Identify which cell holds the provided text, then report its (x, y) central coordinate. 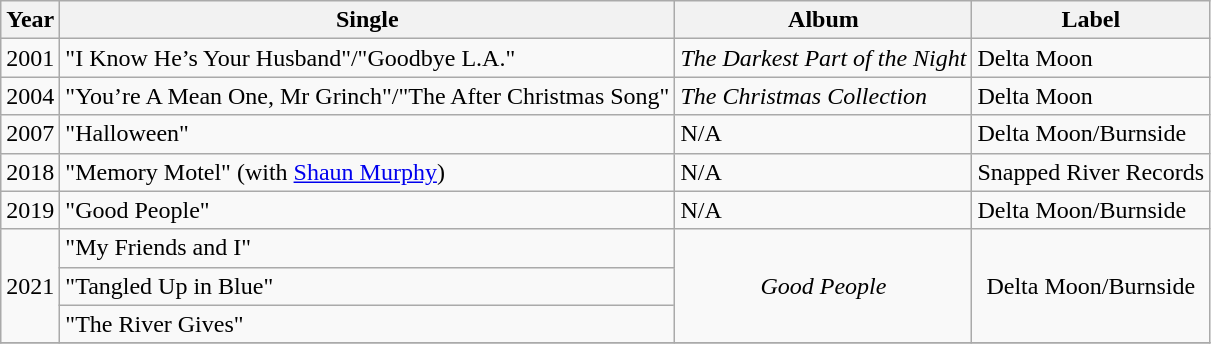
Good People (824, 286)
"I Know He’s Your Husband"/"Goodbye L.A." (368, 58)
"Halloween" (368, 134)
Label (1091, 20)
Album (824, 20)
2021 (30, 286)
"Tangled Up in Blue" (368, 286)
Year (30, 20)
The Darkest Part of the Night (824, 58)
"My Friends and I" (368, 248)
2007 (30, 134)
Single (368, 20)
"You’re A Mean One, Mr Grinch"/"The After Christmas Song" (368, 96)
"Good People" (368, 210)
Snapped River Records (1091, 172)
The Christmas Collection (824, 96)
2018 (30, 172)
"Memory Motel" (with Shaun Murphy) (368, 172)
"The River Gives" (368, 324)
2004 (30, 96)
2001 (30, 58)
2019 (30, 210)
